From the cell containing the given text, extract its center point as (x, y) coordinate. 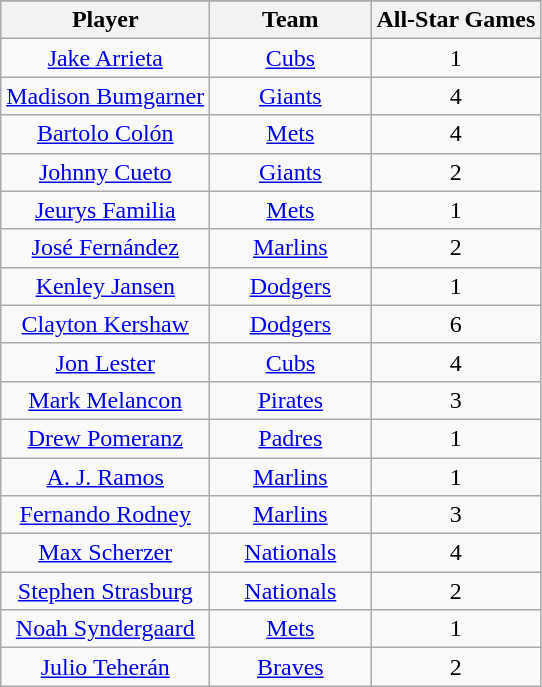
Braves (290, 667)
Noah Syndergaard (106, 629)
Johnny Cueto (106, 172)
Julio Teherán (106, 667)
Jeurys Familia (106, 210)
Padres (290, 438)
All-Star Games (456, 20)
Jon Lester (106, 362)
A. J. Ramos (106, 477)
Kenley Jansen (106, 286)
Stephen Strasburg (106, 591)
Jake Arrieta (106, 58)
Clayton Kershaw (106, 324)
Bartolo Colón (106, 134)
Player (106, 20)
Madison Bumgarner (106, 96)
6 (456, 324)
Fernando Rodney (106, 515)
José Fernández (106, 248)
Max Scherzer (106, 553)
Drew Pomeranz (106, 438)
Pirates (290, 400)
Team (290, 20)
Mark Melancon (106, 400)
